Identify which cell holds the provided text, then report its (X, Y) central coordinate. 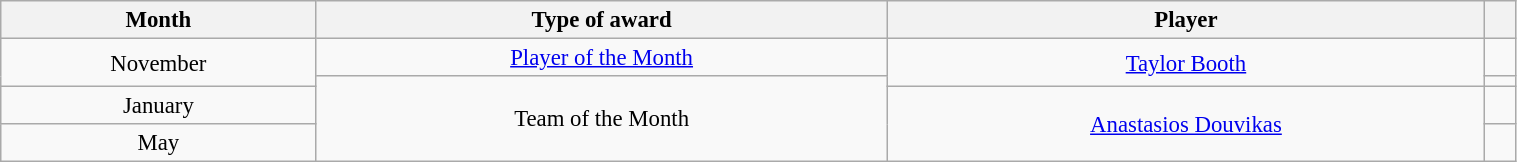
November (158, 63)
Player of the Month (602, 58)
Month (158, 20)
January (158, 106)
Taylor Booth (1186, 63)
Player (1186, 20)
Type of award (602, 20)
Anastasios Douvikas (1186, 124)
Team of the Month (602, 119)
May (158, 143)
